Search for the cell housing the specified text and yield its [x, y] center coordinate. 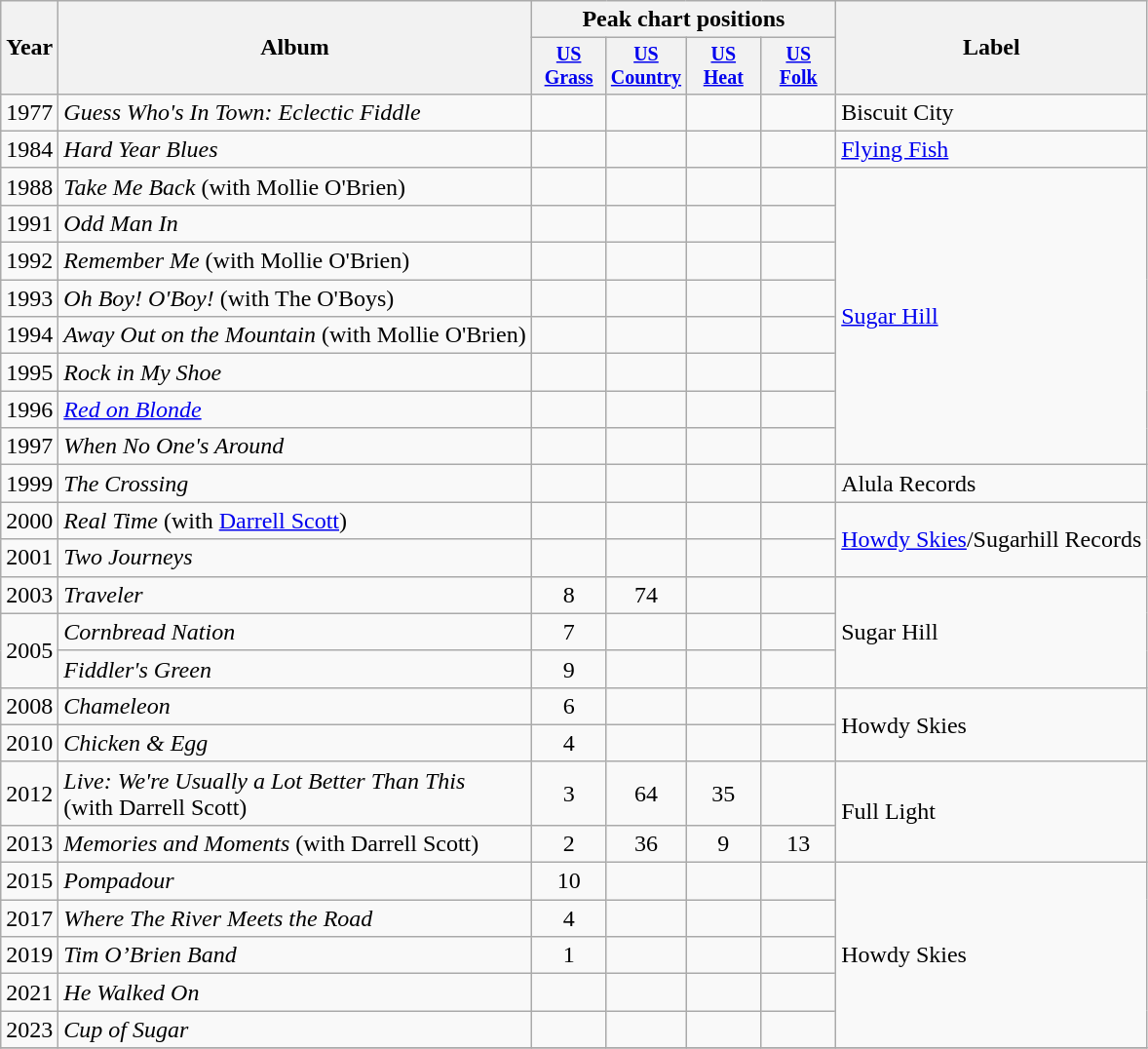
3 [569, 794]
Guess Who's In Town: Eclectic Fiddle [294, 112]
1991 [29, 223]
Biscuit City [992, 112]
Odd Man In [294, 223]
Pompadour [294, 881]
Tim O’Brien Band [294, 955]
Fiddler's Green [294, 669]
1997 [29, 447]
Full Light [992, 811]
2013 [29, 843]
2019 [29, 955]
Alula Records [992, 484]
1977 [29, 112]
2017 [29, 918]
Cornbread Nation [294, 632]
Label [992, 48]
2023 [29, 1030]
2010 [29, 743]
8 [569, 595]
1999 [29, 484]
Rock in My Shoe [294, 372]
Peak chart positions [684, 19]
The Crossing [294, 484]
Where The River Meets the Road [294, 918]
7 [569, 632]
US Folk [799, 66]
1984 [29, 149]
2008 [29, 706]
2 [569, 843]
Cup of Sugar [294, 1030]
US Grass [569, 66]
Take Me Back (with Mollie O'Brien) [294, 186]
Remember Me (with Mollie O'Brien) [294, 261]
13 [799, 843]
1988 [29, 186]
US Country [646, 66]
Year [29, 48]
Two Journeys [294, 558]
2021 [29, 992]
US Heat [723, 66]
Live: We're Usually a Lot Better Than This(with Darrell Scott) [294, 794]
2001 [29, 558]
Red on Blonde [294, 409]
Away Out on the Mountain (with Mollie O'Brien) [294, 335]
Traveler [294, 595]
Chameleon [294, 706]
1992 [29, 261]
1 [569, 955]
Memories and Moments (with Darrell Scott) [294, 843]
1993 [29, 298]
Chicken & Egg [294, 743]
Howdy Skies/Sugarhill Records [992, 539]
2015 [29, 881]
Flying Fish [992, 149]
2003 [29, 595]
36 [646, 843]
Hard Year Blues [294, 149]
1994 [29, 335]
2005 [29, 650]
Oh Boy! O'Boy! (with The O'Boys) [294, 298]
He Walked On [294, 992]
1995 [29, 372]
When No One's Around [294, 447]
10 [569, 881]
Real Time (with Darrell Scott) [294, 521]
74 [646, 595]
35 [723, 794]
6 [569, 706]
64 [646, 794]
2000 [29, 521]
Album [294, 48]
1996 [29, 409]
2012 [29, 794]
